Return the (x, y) coordinate for the center point of the cell that contains the specified text.  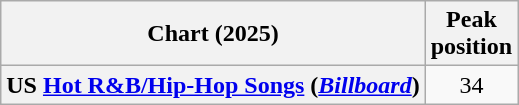
Chart (2025) (213, 34)
34 (471, 85)
Peakposition (471, 34)
US Hot R&B/Hip-Hop Songs (Billboard) (213, 85)
